Output the (x, y) coordinate of the center of the cell containing the given text.  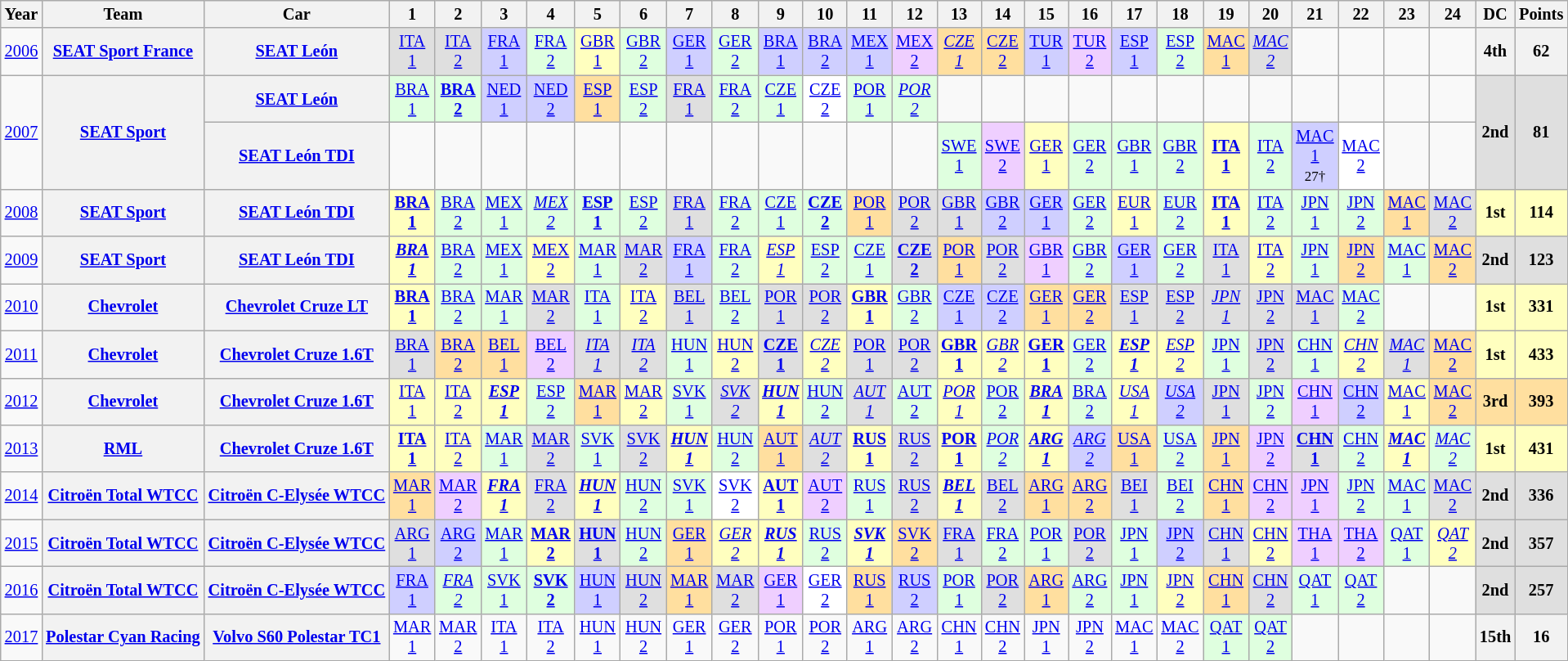
RML (123, 448)
Car (297, 14)
11 (870, 14)
TUR1 (1046, 52)
MAC127† (1315, 155)
Chevrolet Cruze LT (297, 307)
357 (1541, 543)
8 (735, 14)
257 (1541, 590)
2009 (21, 260)
81 (1541, 133)
4th (1495, 52)
NED1 (504, 99)
1 (412, 14)
15 (1046, 14)
Points (1541, 14)
6 (643, 14)
2015 (21, 543)
19 (1226, 14)
15th (1495, 637)
TUR2 (1091, 52)
2010 (21, 307)
393 (1541, 402)
2006 (21, 52)
2014 (21, 496)
EUR2 (1180, 213)
20 (1270, 14)
17 (1134, 14)
431 (1541, 448)
62 (1541, 52)
EUR1 (1134, 213)
SWE1 (959, 155)
Polestar Cyan Racing (123, 637)
3 (504, 14)
2 (458, 14)
DC (1495, 14)
2016 (21, 590)
336 (1541, 496)
24 (1453, 14)
23 (1407, 14)
9 (780, 14)
13 (959, 14)
2012 (21, 402)
123 (1541, 260)
Volvo S60 Polestar TC1 (297, 637)
14 (1002, 14)
22 (1361, 14)
4 (550, 14)
BEI2 (1180, 496)
331 (1541, 307)
THA1 (1315, 543)
NED2 (550, 99)
12 (914, 14)
Team (123, 14)
10 (825, 14)
5 (598, 14)
2007 (21, 133)
BEI1 (1134, 496)
7 (689, 14)
SEAT Sport France (123, 52)
Year (21, 14)
21 (1315, 14)
3rd (1495, 402)
2017 (21, 637)
2013 (21, 448)
2011 (21, 354)
433 (1541, 354)
18 (1180, 14)
2008 (21, 213)
114 (1541, 213)
SWE2 (1002, 155)
THA2 (1361, 543)
